Identify which cell holds the provided text, then report its [X, Y] central coordinate. 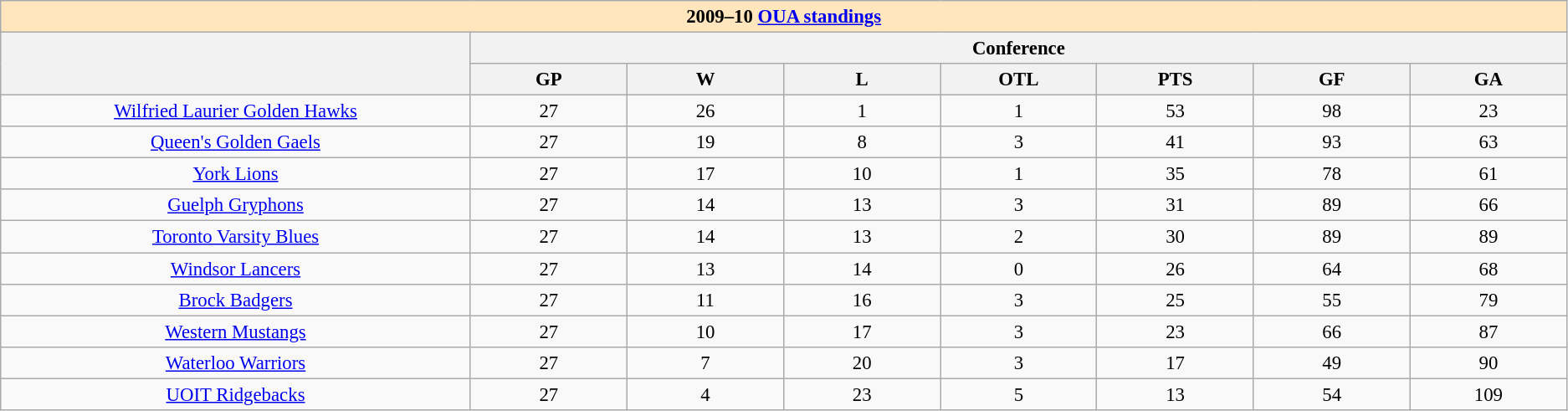
8 [862, 142]
4 [705, 394]
Western Mustangs [236, 331]
GA [1488, 80]
UOIT Ridgebacks [236, 394]
20 [862, 362]
41 [1175, 142]
Windsor Lancers [236, 269]
GP [549, 80]
Queen's Golden Gaels [236, 142]
19 [705, 142]
Waterloo Warriors [236, 362]
78 [1332, 174]
64 [1332, 269]
25 [1175, 300]
68 [1488, 269]
0 [1019, 269]
5 [1019, 394]
Brock Badgers [236, 300]
31 [1175, 205]
61 [1488, 174]
2009–10 OUA standings [784, 17]
98 [1332, 111]
90 [1488, 362]
87 [1488, 331]
16 [862, 300]
GF [1332, 80]
L [862, 80]
Wilfried Laurier Golden Hawks [236, 111]
35 [1175, 174]
PTS [1175, 80]
109 [1488, 394]
Guelph Gryphons [236, 205]
11 [705, 300]
53 [1175, 111]
OTL [1019, 80]
W [705, 80]
79 [1488, 300]
2 [1019, 237]
30 [1175, 237]
63 [1488, 142]
York Lions [236, 174]
55 [1332, 300]
Conference [1018, 49]
49 [1332, 362]
54 [1332, 394]
7 [705, 362]
93 [1332, 142]
Toronto Varsity Blues [236, 237]
